Scan for the cell matching the given text and deliver its [X, Y] coordinate at center. 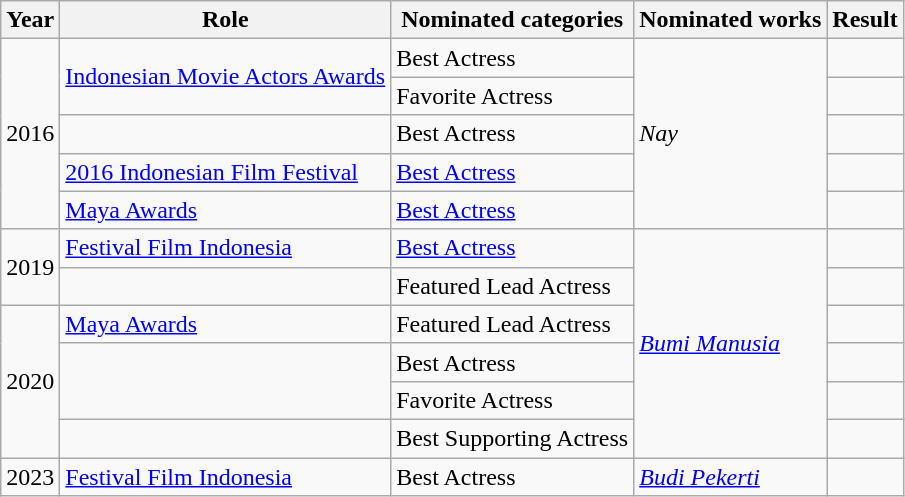
Nominated categories [512, 20]
2016 [30, 134]
Result [865, 20]
2020 [30, 381]
Nay [730, 134]
Bumi Manusia [730, 343]
Budi Pekerti [730, 477]
Best Supporting Actress [512, 438]
2016 Indonesian Film Festival [226, 172]
2019 [30, 267]
Year [30, 20]
2023 [30, 477]
Nominated works [730, 20]
Indonesian Movie Actors Awards [226, 77]
Role [226, 20]
